Extract the (X, Y) coordinate from the center of the cell holding the provided text.  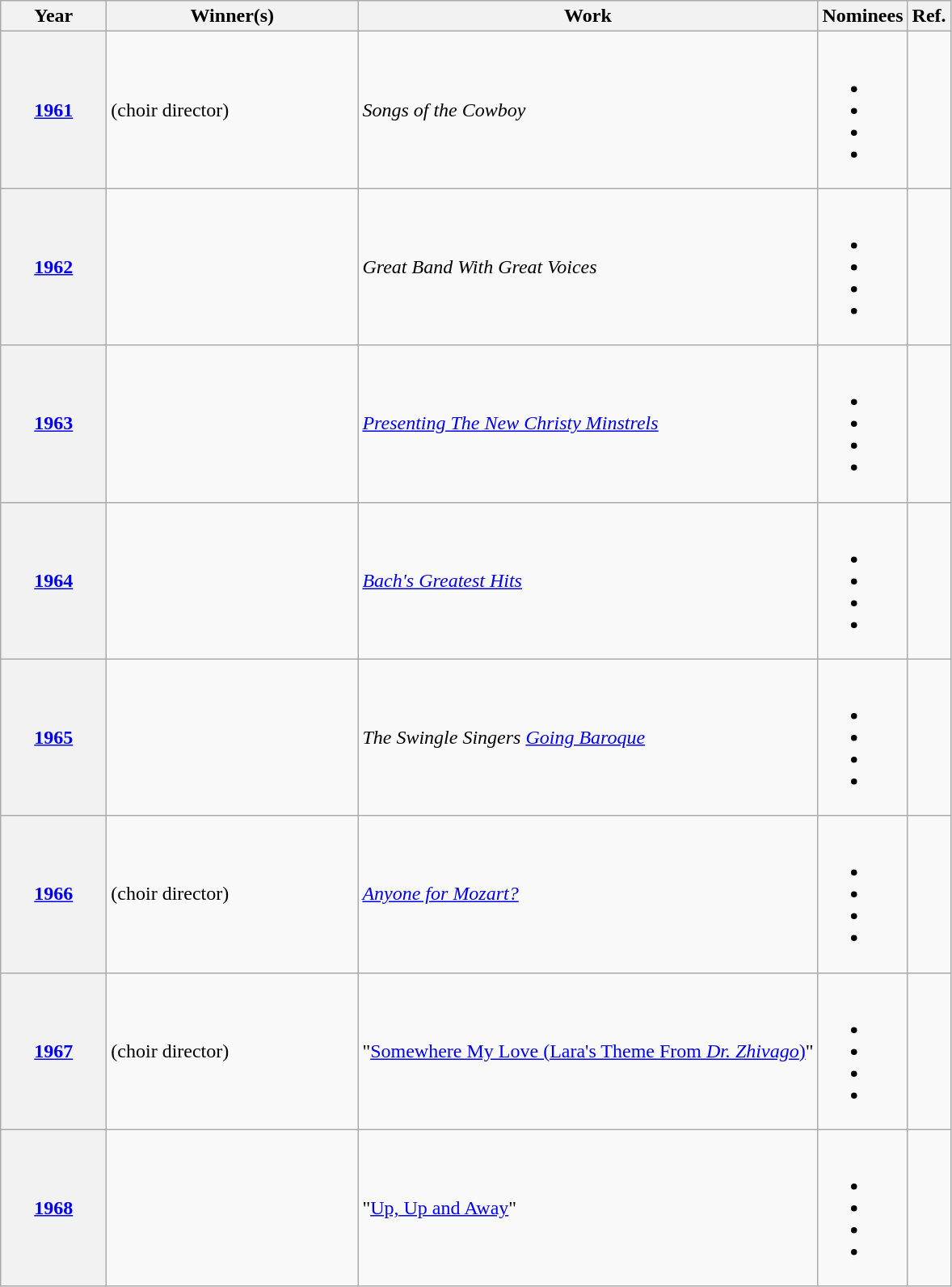
Year (53, 16)
Ref. (929, 16)
Work (588, 16)
"Up, Up and Away" (588, 1208)
1961 (53, 110)
Bach's Greatest Hits (588, 580)
Anyone for Mozart? (588, 894)
1964 (53, 580)
Nominees (863, 16)
Winner(s) (233, 16)
1963 (53, 424)
1962 (53, 267)
Great Band With Great Voices (588, 267)
1965 (53, 737)
Presenting The New Christy Minstrels (588, 424)
"Somewhere My Love (Lara's Theme From Dr. Zhivago)" (588, 1051)
The Swingle Singers Going Baroque (588, 737)
Songs of the Cowboy (588, 110)
1968 (53, 1208)
1967 (53, 1051)
1966 (53, 894)
